Output the [x, y] coordinate of the center of the cell containing the given text.  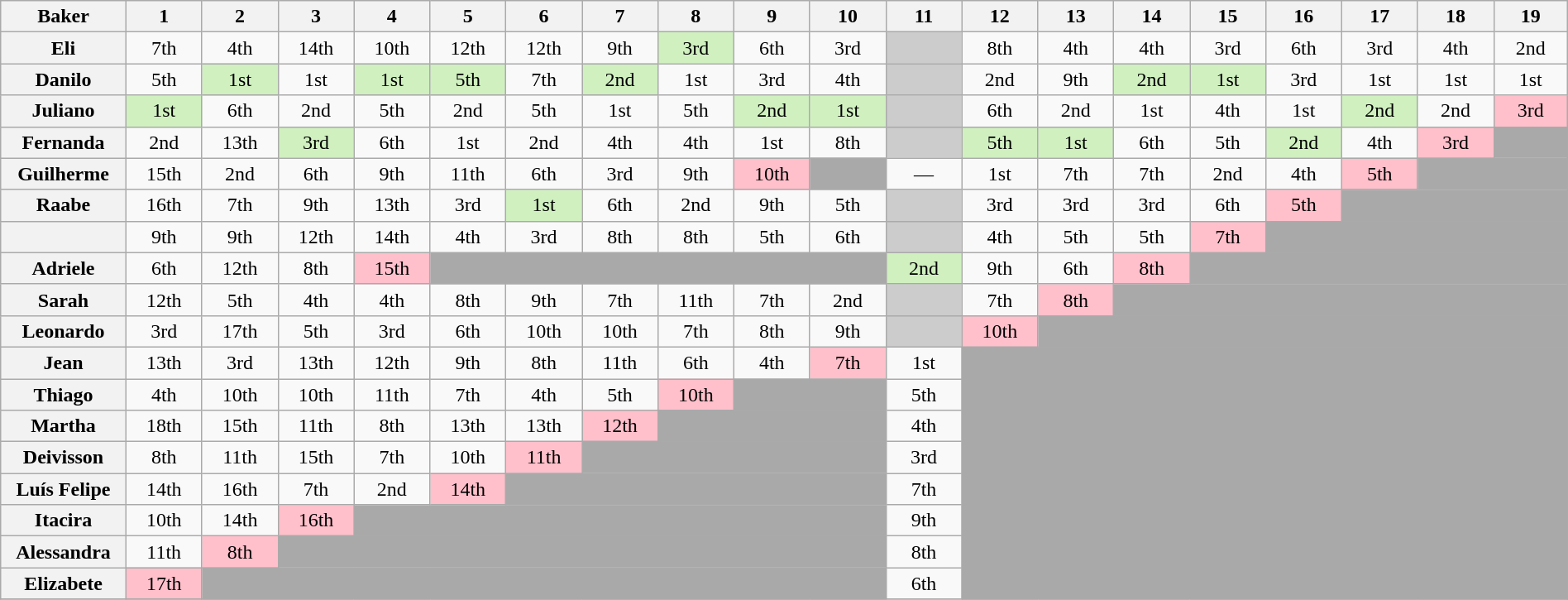
Guilherme [64, 174]
8 [696, 17]
6 [544, 17]
12 [1000, 17]
11 [924, 17]
— [924, 174]
5 [468, 17]
Adriele [64, 268]
16 [1303, 17]
Itacira [64, 521]
Luís Felipe [64, 489]
Deivisson [64, 458]
14 [1152, 17]
19 [1530, 17]
3 [316, 17]
10 [848, 17]
1 [164, 17]
7 [620, 17]
4 [392, 17]
Sarah [64, 300]
Juliano [64, 111]
Elizabete [64, 583]
15 [1228, 17]
18 [1456, 17]
2 [240, 17]
17 [1379, 17]
Jean [64, 362]
Eli [64, 48]
Baker [64, 17]
Fernanda [64, 142]
Thiago [64, 395]
9 [772, 17]
13 [1076, 17]
Raabe [64, 205]
Alessandra [64, 552]
Danilo [64, 79]
Martha [64, 426]
Leonardo [64, 331]
18th [164, 426]
